Locate the cell with the specified text and output its [x, y] center coordinate. 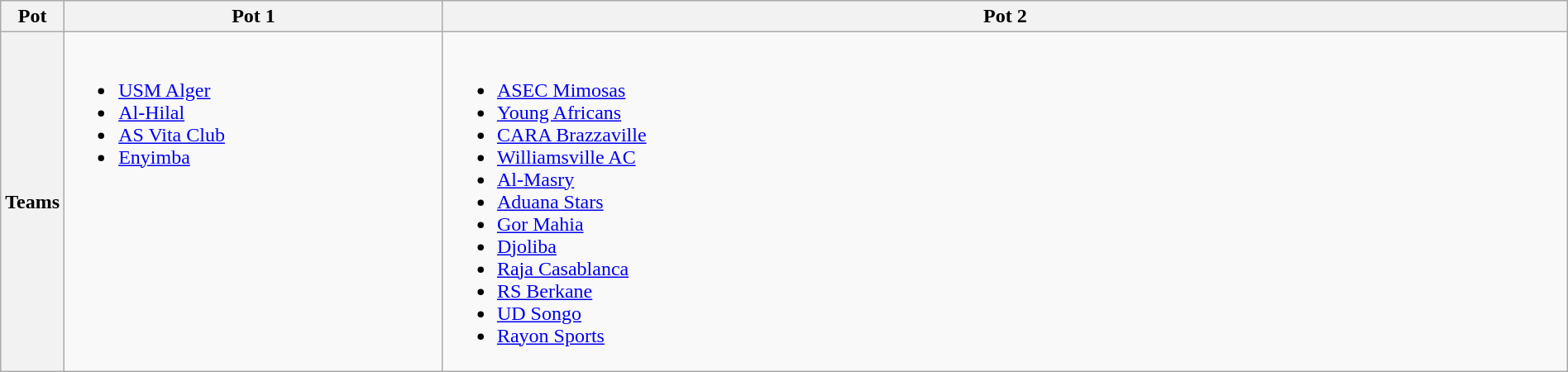
USM Alger Al-Hilal AS Vita Club Enyimba [254, 202]
Teams [33, 202]
Pot 2 [1005, 17]
Pot [33, 17]
Pot 1 [254, 17]
